Extract the [x, y] coordinate from the center of the cell holding the provided text.  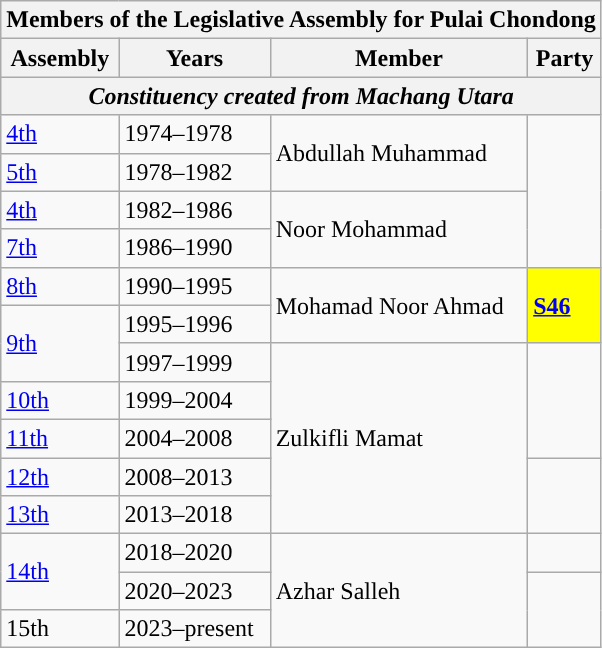
13th [60, 515]
1974–1978 [194, 134]
Years [194, 58]
9th [60, 343]
15th [60, 629]
1978–1982 [194, 172]
1997–1999 [194, 362]
Constituency created from Machang Utara [302, 96]
1990–1995 [194, 286]
1995–1996 [194, 324]
Member [399, 58]
Noor Mohammad [399, 229]
Mohamad Noor Ahmad [399, 305]
S46 [565, 305]
2004–2008 [194, 438]
2023–present [194, 629]
1982–1986 [194, 210]
Abdullah Muhammad [399, 153]
Assembly [60, 58]
11th [60, 438]
Azhar Salleh [399, 591]
2018–2020 [194, 553]
7th [60, 248]
2008–2013 [194, 477]
1999–2004 [194, 400]
5th [60, 172]
Members of the Legislative Assembly for Pulai Chondong [302, 20]
8th [60, 286]
1986–1990 [194, 248]
2020–2023 [194, 591]
12th [60, 477]
Zulkifli Mamat [399, 438]
2013–2018 [194, 515]
10th [60, 400]
Party [565, 58]
14th [60, 572]
